Extract the [x, y] coordinate from the center of the cell holding the provided text.  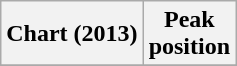
Chart (2013) [72, 34]
Peakposition [189, 34]
